Pinpoint the cell where the given text exists, returning its (x, y) midpoint coordinate. 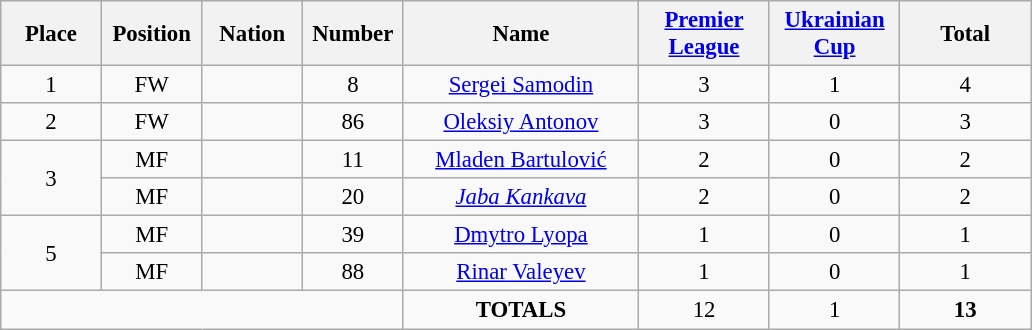
4 (966, 85)
39 (354, 235)
TOTALS (521, 310)
Sergei Samodin (521, 85)
Rinar Valeyev (521, 273)
5 (52, 254)
20 (354, 197)
12 (704, 310)
13 (966, 310)
88 (354, 273)
Dmytro Lyopa (521, 235)
Jaba Kankava (521, 197)
Premier League (704, 34)
Nation (252, 34)
Place (52, 34)
Oleksiy Antonov (521, 122)
8 (354, 85)
Name (521, 34)
Total (966, 34)
86 (354, 122)
Number (354, 34)
Position (152, 34)
11 (354, 160)
Ukrainian Cup (834, 34)
Mladen Bartulović (521, 160)
